Output the [x, y] coordinate of the center of the cell containing the given text.  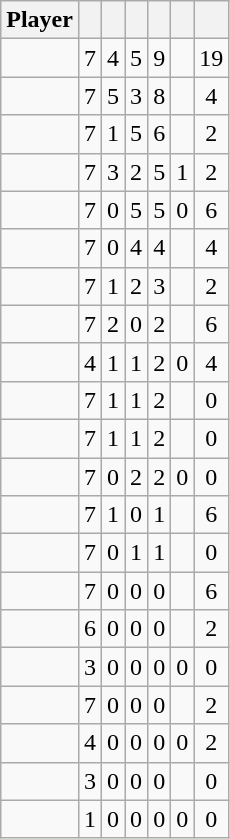
19 [212, 58]
9 [160, 58]
Player [40, 20]
8 [160, 96]
